Return the (x, y) coordinate for the center point of the cell that contains the specified text.  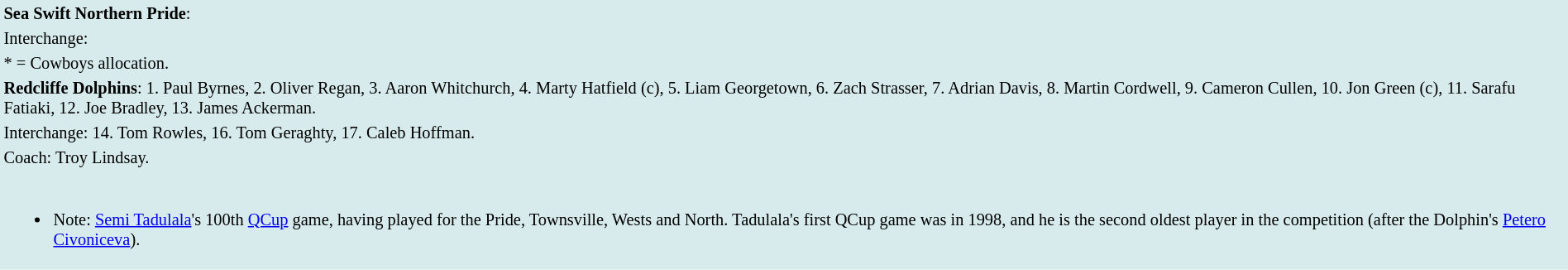
Interchange: (784, 38)
Sea Swift Northern Pride: (784, 13)
* = Cowboys allocation. (784, 63)
Coach: Troy Lindsay. (784, 157)
Interchange: 14. Tom Rowles, 16. Tom Geraghty, 17. Caleb Hoffman. (784, 133)
